Search for the cell housing the specified text and yield its [X, Y] center coordinate. 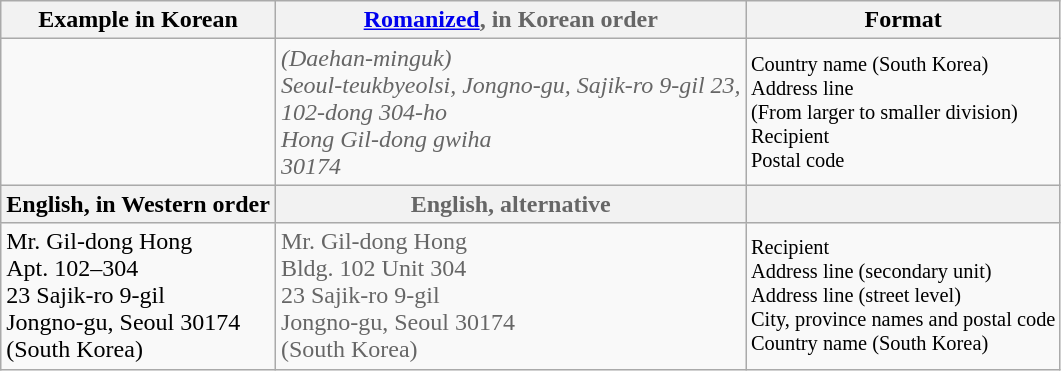
English, alternative [510, 204]
RecipientAddress line (secondary unit)Address line (street level)City, province names and postal codeCountry name (South Korea) [903, 296]
Format [903, 20]
Mr. Gil-dong HongApt. 102–30423 Sajik-ro 9-gilJongno-gu, Seoul 30174(South Korea) [138, 296]
English, in Western order [138, 204]
Mr. Gil-dong HongBldg. 102 Unit 30423 Sajik-ro 9-gilJongno-gu, Seoul 30174(South Korea) [510, 296]
Country name (South Korea)Address line(From larger to smaller division)RecipientPostal code [903, 112]
Example in Korean [138, 20]
Romanized, in Korean order [510, 20]
(Daehan-minguk)Seoul-teukbyeolsi, Jongno-gu, Sajik-ro 9-gil 23,102-dong 304-hoHong Gil-dong gwiha30174 [510, 112]
